Find where the given text appears and provide that cell's center as [x, y] coordinate. 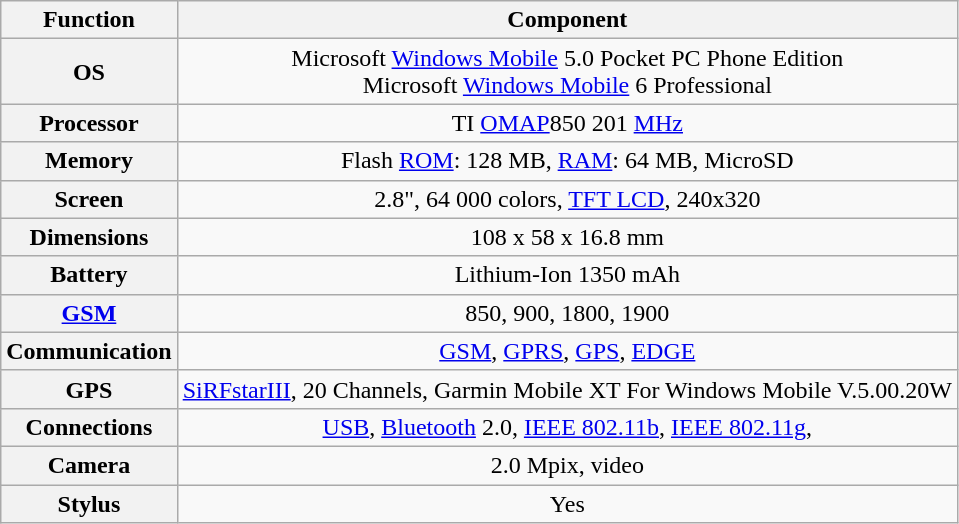
Yes [567, 503]
Connections [89, 427]
TI OMAP850 201 MHz [567, 123]
Screen [89, 199]
GSM [89, 313]
GPS [89, 389]
OS [89, 72]
Processor [89, 123]
850, 900, 1800, 1900 [567, 313]
2.8", 64 000 colors, TFT LCD, 240x320 [567, 199]
2.0 Mpix, video [567, 465]
Lithium-Ion 1350 mAh [567, 275]
SiRFstarIII, 20 Channels, Garmin Mobile XT For Windows Mobile V.5.00.20W [567, 389]
Component [567, 20]
108 x 58 x 16.8 mm [567, 237]
Memory [89, 161]
Stylus [89, 503]
Flash ROM: 128 MB, RAM: 64 MB, MicroSD [567, 161]
Camera [89, 465]
USB, Bluetooth 2.0, IEEE 802.11b, IEEE 802.11g, [567, 427]
Battery [89, 275]
Microsoft Windows Mobile 5.0 Pocket PC Phone EditionMicrosoft Windows Mobile 6 Professional [567, 72]
Dimensions [89, 237]
Communication [89, 351]
GSM, GPRS, GPS, EDGE [567, 351]
Function [89, 20]
